Capture the cell that displays the provided text and extract its (X, Y) central coordinate. 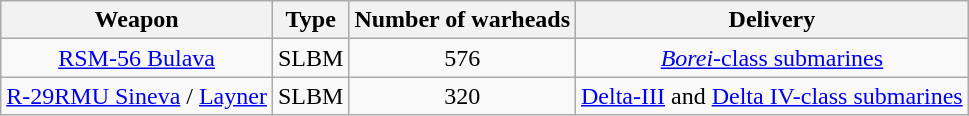
Weapon (137, 20)
RSM-56 Bulava (137, 58)
Delivery (772, 20)
Delta-III and Delta IV-class submarines (772, 96)
R-29RMU Sineva / Layner (137, 96)
320 (462, 96)
Type (310, 20)
Number of warheads (462, 20)
Borei-class submarines (772, 58)
576 (462, 58)
